Extract the [X, Y] coordinate from the center of the cell holding the provided text.  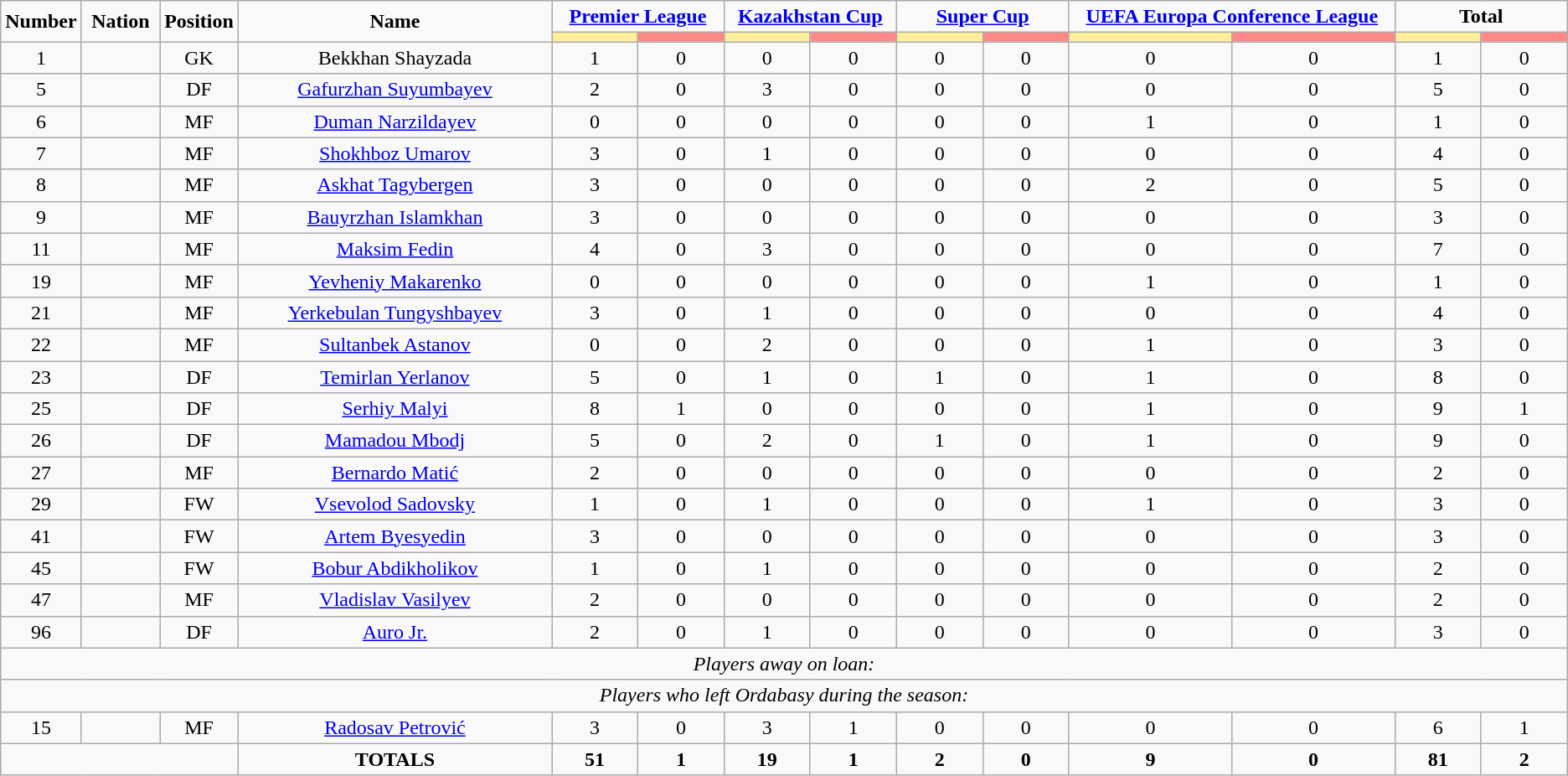
23 [41, 376]
Players away on loan: [784, 664]
Yevheniy Makarenko [395, 281]
Kazakhstan Cup [810, 17]
26 [41, 441]
22 [41, 344]
21 [41, 313]
Auro Jr. [395, 632]
Askhat Tagybergen [395, 185]
Position [199, 22]
Yerkebulan Tungyshbayev [395, 313]
Radosav Petrović [395, 727]
Sultanbek Astanov [395, 344]
Bernardo Matić [395, 473]
41 [41, 536]
15 [41, 727]
Temirlan Yerlanov [395, 376]
Duman Narzildayev [395, 122]
UEFA Europa Conference League [1231, 17]
Number [41, 22]
Bobur Abdikholikov [395, 568]
27 [41, 473]
Players who left Ordabasy during the season: [784, 696]
Total [1481, 17]
51 [595, 759]
Serhiy Malyi [395, 409]
Name [395, 22]
47 [41, 600]
Premier League [637, 17]
Shokhboz Umarov [395, 153]
11 [41, 249]
Gafurzhan Suyumbayev [395, 90]
Super Cup [983, 17]
Bekkhan Shayzada [395, 58]
25 [41, 409]
81 [1437, 759]
45 [41, 568]
Maksim Fedin [395, 249]
Vsevolod Sadovsky [395, 504]
Artem Byesyedin [395, 536]
29 [41, 504]
Bauyrzhan Islamkhan [395, 217]
96 [41, 632]
Mamadou Mbodj [395, 441]
Nation [121, 22]
GK [199, 58]
TOTALS [395, 759]
Vladislav Vasilyev [395, 600]
